Provide the [X, Y] coordinate of the cell's center where the given text is located.  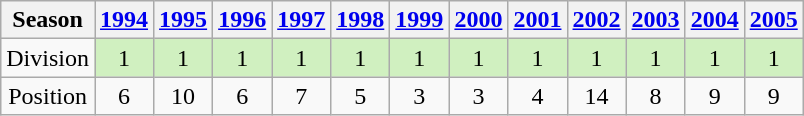
1995 [184, 20]
2002 [596, 20]
2004 [714, 20]
1999 [420, 20]
1996 [242, 20]
7 [302, 96]
1998 [360, 20]
1994 [124, 20]
10 [184, 96]
8 [656, 96]
5 [360, 96]
2001 [538, 20]
1997 [302, 20]
Season [48, 20]
2000 [478, 20]
Position [48, 96]
2005 [774, 20]
4 [538, 96]
Division [48, 58]
14 [596, 96]
2003 [656, 20]
